Find where the given text appears and provide that cell's center as [X, Y] coordinate. 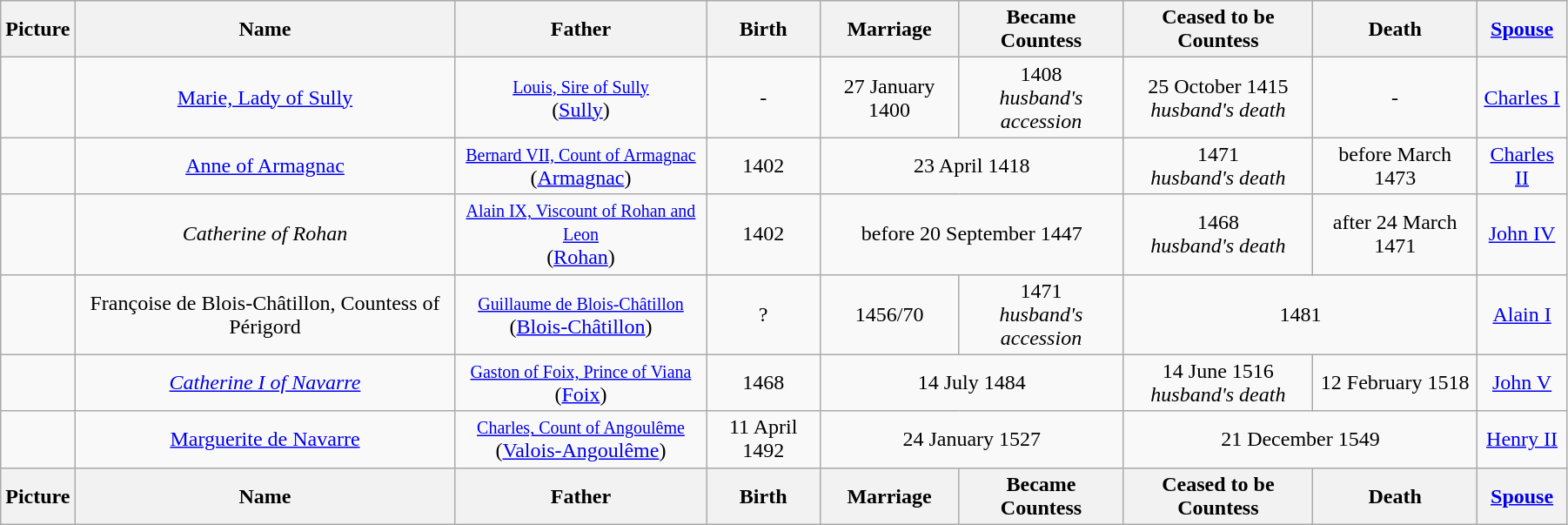
Anne of Armagnac [265, 165]
before March 1473 [1396, 165]
21 December 1549 [1300, 439]
1468husband's death [1218, 234]
Alain I [1523, 314]
11 April 1492 [763, 439]
Gaston of Foix, Prince of Viana (Foix) [581, 383]
Bernard VII, Count of Armagnac (Armagnac) [581, 165]
1456/70 [889, 314]
1471husband's death [1218, 165]
Marie, Lady of Sully [265, 98]
1471husband's accession [1041, 314]
1408husband's accession [1041, 98]
Charles, Count of Angoulême (Valois-Angoulême) [581, 439]
24 January 1527 [971, 439]
25 October 1415husband's death [1218, 98]
Henry II [1523, 439]
Catherine I of Navarre [265, 383]
Charles I [1523, 98]
John IV [1523, 234]
14 July 1484 [971, 383]
? [763, 314]
after 24 March 1471 [1396, 234]
Louis, Sire of Sully (Sully) [581, 98]
12 February 1518 [1396, 383]
23 April 1418 [971, 165]
Françoise de Blois-Châtillon, Countess of Périgord [265, 314]
1481 [1300, 314]
1468 [763, 383]
Marguerite de Navarre [265, 439]
John V [1523, 383]
27 January 1400 [889, 98]
Alain IX, Viscount of Rohan and Leon (Rohan) [581, 234]
Catherine of Rohan [265, 234]
Guillaume de Blois-Châtillon (Blois-Châtillon) [581, 314]
14 June 1516husband's death [1218, 383]
Charles II [1523, 165]
before 20 September 1447 [971, 234]
